Scan for the cell matching the given text and deliver its [x, y] coordinate at center. 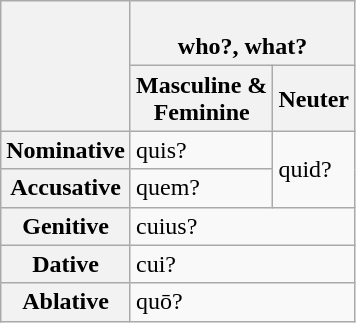
quō? [242, 302]
Nominative [66, 150]
quid? [314, 169]
who?, what? [242, 34]
Ablative [66, 302]
Masculine &Feminine [201, 98]
Genitive [66, 226]
quis? [201, 150]
cui? [242, 264]
cuius? [242, 226]
Dative [66, 264]
quem? [201, 188]
Neuter [314, 98]
Accusative [66, 188]
